Search for the cell housing the specified text and yield its (X, Y) center coordinate. 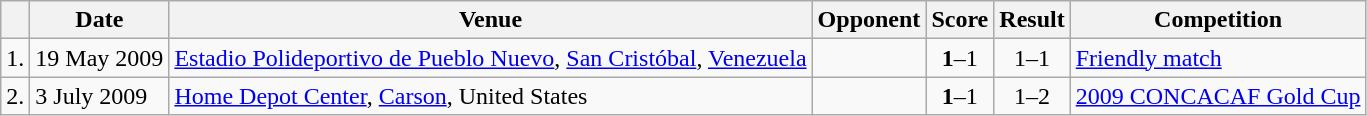
Venue (490, 20)
Estadio Polideportivo de Pueblo Nuevo, San Cristóbal, Venezuela (490, 58)
Result (1032, 20)
Home Depot Center, Carson, United States (490, 96)
Score (960, 20)
2. (16, 96)
1–2 (1032, 96)
1. (16, 58)
3 July 2009 (100, 96)
2009 CONCACAF Gold Cup (1218, 96)
19 May 2009 (100, 58)
Friendly match (1218, 58)
Competition (1218, 20)
Opponent (869, 20)
Date (100, 20)
